Identify which cell holds the provided text, then report its [x, y] central coordinate. 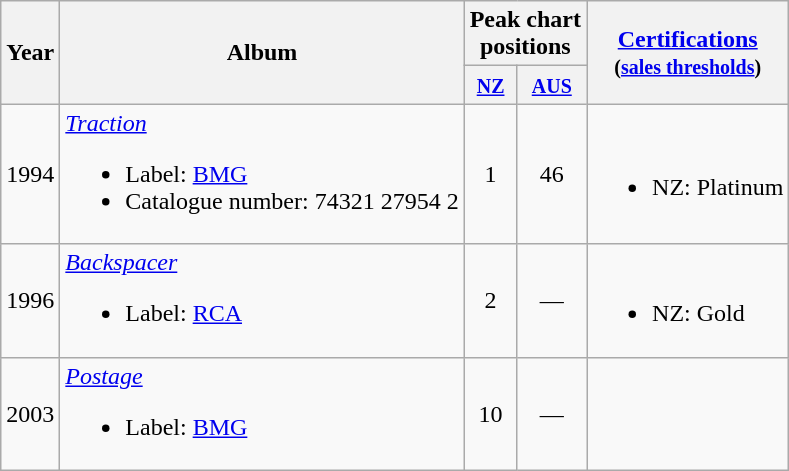
NZ: Gold [688, 300]
NZ: Platinum [688, 174]
10 [490, 414]
2003 [30, 414]
Album [262, 52]
TractionLabel: BMGCatalogue number: 74321 27954 2 [262, 174]
NZ [490, 85]
1 [490, 174]
Year [30, 52]
BackspacerLabel: RCA [262, 300]
46 [552, 174]
2 [490, 300]
1994 [30, 174]
Certifications(sales thresholds) [688, 52]
AUS [552, 85]
Peak chartpositions [525, 34]
1996 [30, 300]
PostageLabel: BMG [262, 414]
